For the text-containing cell, return its midpoint in (X, Y) coordinate format. 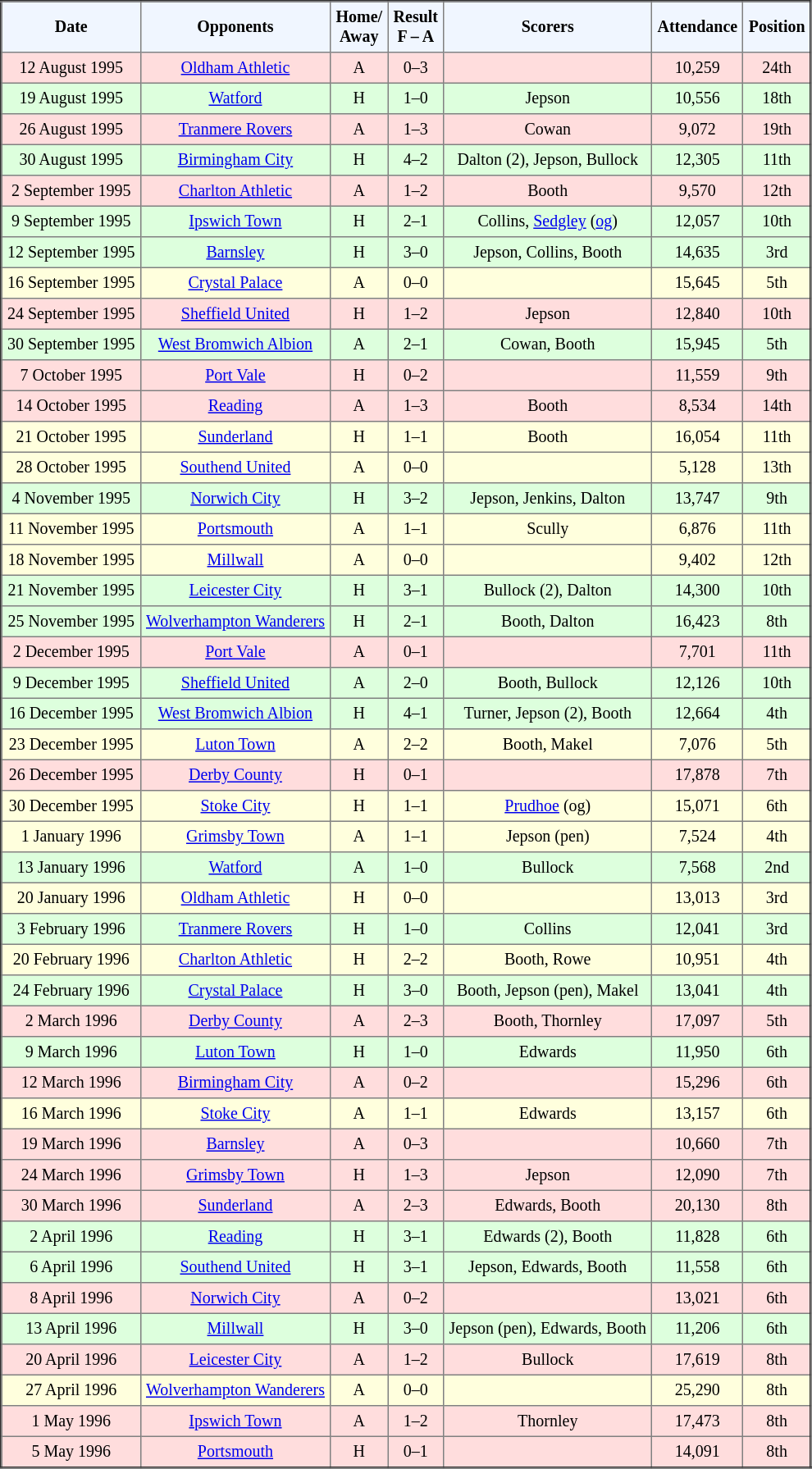
21 November 1995 (71, 591)
30 August 1995 (71, 160)
2 March 1996 (71, 1021)
9,570 (697, 191)
Position (778, 27)
Attendance (697, 27)
3–2 (416, 499)
7 October 1995 (71, 376)
11,559 (697, 376)
15,945 (697, 344)
11 November 1995 (71, 529)
7,524 (697, 837)
Edwards (2), Booth (548, 1237)
9 September 1995 (71, 221)
24 September 1995 (71, 314)
26 August 1995 (71, 130)
Jepson (pen) (548, 837)
10,660 (697, 1144)
12,664 (697, 714)
Scorers (548, 27)
10,259 (697, 68)
Scully (548, 529)
Booth, Thornley (548, 1021)
16,054 (697, 437)
Cowan (548, 130)
14,635 (697, 253)
2 April 1996 (71, 1237)
2nd (778, 868)
Booth, Makel (548, 745)
13 January 1996 (71, 868)
13,021 (697, 1298)
19th (778, 130)
20,130 (697, 1206)
Turner, Jepson (2), Booth (548, 714)
Jepson (pen), Edwards, Booth (548, 1329)
12,041 (697, 929)
Date (71, 27)
Opponents (235, 27)
9 December 1995 (71, 683)
2 December 1995 (71, 652)
Jepson, Jenkins, Dalton (548, 499)
Bullock (2), Dalton (548, 591)
26 December 1995 (71, 775)
ResultF – A (416, 27)
25,290 (697, 1390)
12,057 (697, 221)
11,206 (697, 1329)
20 February 1996 (71, 960)
Prudhoe (og) (548, 806)
18th (778, 98)
13,747 (697, 499)
6 April 1996 (71, 1267)
18 November 1995 (71, 560)
Home/Away (359, 27)
24th (778, 68)
19 August 1995 (71, 98)
21 October 1995 (71, 437)
15,296 (697, 1083)
14,300 (697, 591)
20 April 1996 (71, 1360)
Dalton (2), Jepson, Bullock (548, 160)
12 March 1996 (71, 1083)
6,876 (697, 529)
19 March 1996 (71, 1144)
4 November 1995 (71, 499)
13,041 (697, 991)
12,305 (697, 160)
14,091 (697, 1452)
Booth, Jepson (pen), Makel (548, 991)
3 February 1996 (71, 929)
17,878 (697, 775)
16 March 1996 (71, 1114)
28 October 1995 (71, 468)
12 August 1995 (71, 68)
2 September 1995 (71, 191)
11,558 (697, 1267)
13 April 1996 (71, 1329)
23 December 1995 (71, 745)
11,828 (697, 1237)
13,013 (697, 898)
16 December 1995 (71, 714)
4–1 (416, 714)
25 November 1995 (71, 622)
Edwards, Booth (548, 1206)
10,951 (697, 960)
Booth, Bullock (548, 683)
7,076 (697, 745)
17,097 (697, 1021)
17,473 (697, 1421)
17,619 (697, 1360)
5 May 1996 (71, 1452)
Thornley (548, 1421)
16 September 1995 (71, 283)
30 September 1995 (71, 344)
15,645 (697, 283)
9,072 (697, 130)
5,128 (697, 468)
12,126 (697, 683)
4–2 (416, 160)
12 September 1995 (71, 253)
2–0 (416, 683)
Cowan, Booth (548, 344)
9,402 (697, 560)
7,701 (697, 652)
Collins (548, 929)
9 March 1996 (71, 1052)
8,534 (697, 406)
1 May 1996 (71, 1421)
12,090 (697, 1175)
10,556 (697, 98)
30 March 1996 (71, 1206)
13,157 (697, 1114)
7,568 (697, 868)
11,950 (697, 1052)
12,840 (697, 314)
1 January 1996 (71, 837)
Jepson, Edwards, Booth (548, 1267)
14 October 1995 (71, 406)
14th (778, 406)
27 April 1996 (71, 1390)
24 March 1996 (71, 1175)
8 April 1996 (71, 1298)
Booth, Dalton (548, 622)
24 February 1996 (71, 991)
13th (778, 468)
20 January 1996 (71, 898)
Booth, Rowe (548, 960)
Jepson, Collins, Booth (548, 253)
30 December 1995 (71, 806)
15,071 (697, 806)
Collins, Sedgley (og) (548, 221)
16,423 (697, 622)
